Search for the cell housing the specified text and yield its (X, Y) center coordinate. 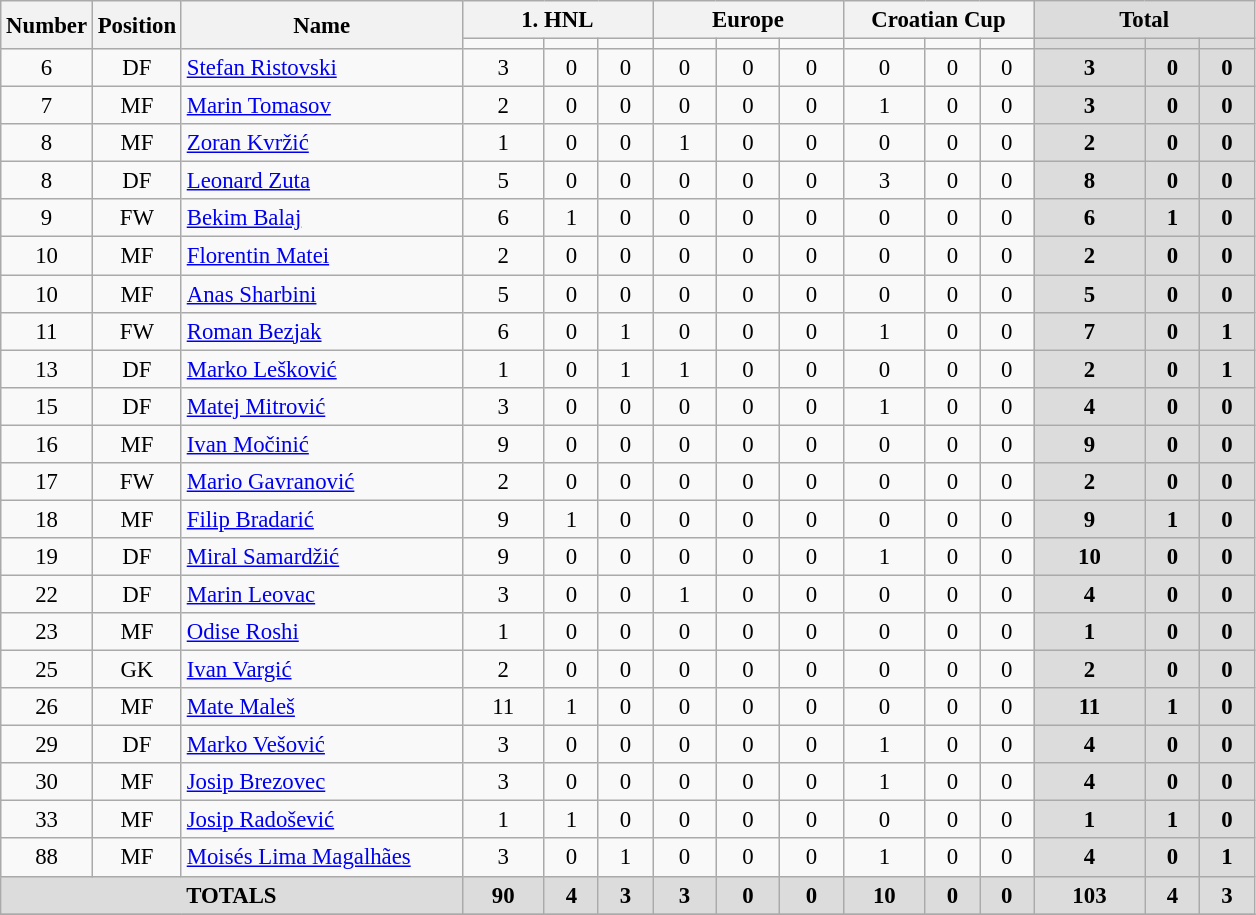
Moisés Lima Magalhães (322, 858)
103 (1090, 895)
GK (136, 670)
29 (47, 745)
23 (47, 632)
22 (47, 594)
Europe (748, 20)
Roman Bezjak (322, 331)
Ivan Vargić (322, 670)
TOTALS (232, 895)
Ivan Močinić (322, 444)
Leonard Zuta (322, 181)
Marko Vešović (322, 745)
Marin Tomasov (322, 106)
15 (47, 406)
Matej Mitrović (322, 406)
13 (47, 369)
Marin Leovac (322, 594)
Josip Brezovec (322, 782)
Name (322, 25)
Mario Gavranović (322, 482)
88 (47, 858)
30 (47, 782)
Mate Maleš (322, 707)
25 (47, 670)
Miral Samardžić (322, 557)
Number (47, 25)
Position (136, 25)
33 (47, 820)
Croatian Cup (938, 20)
Florentin Matei (322, 256)
19 (47, 557)
90 (503, 895)
18 (47, 519)
17 (47, 482)
Odise Roshi (322, 632)
Stefan Ristovski (322, 68)
Bekim Balaj (322, 219)
Josip Radošević (322, 820)
1. HNL (558, 20)
Anas Sharbini (322, 294)
Marko Lešković (322, 369)
26 (47, 707)
Filip Bradarić (322, 519)
Zoran Kvržić (322, 143)
16 (47, 444)
Total (1144, 20)
